Detect which cell encompasses the target text, then output its (x, y) center coordinate. 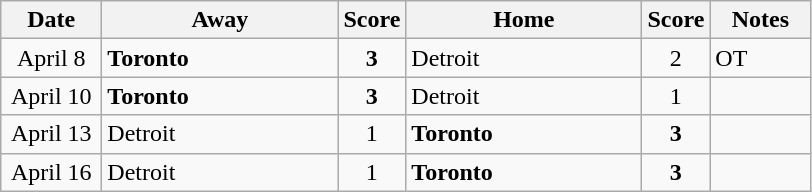
2 (676, 58)
Notes (760, 20)
OT (760, 58)
April 16 (52, 172)
Home (524, 20)
April 13 (52, 134)
Away (220, 20)
April 8 (52, 58)
April 10 (52, 96)
Date (52, 20)
